Scan for the cell matching the given text and deliver its [X, Y] coordinate at center. 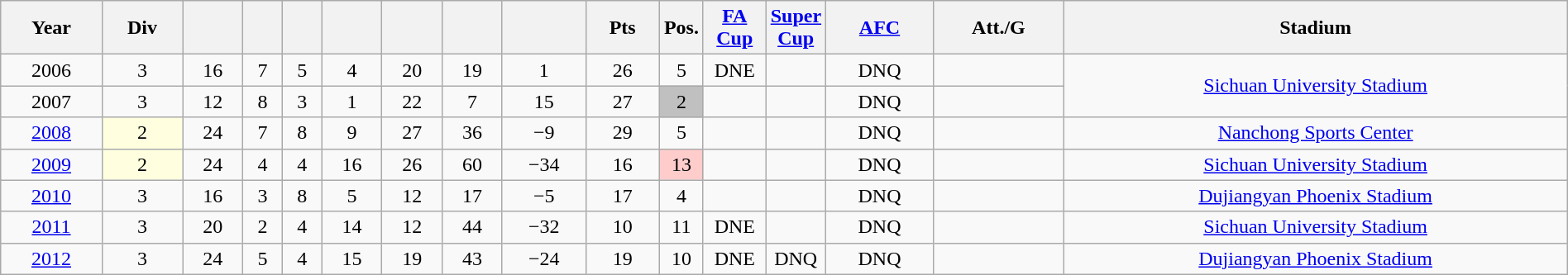
FA Cup [734, 28]
Div [142, 28]
2012 [51, 258]
−24 [544, 258]
2006 [51, 70]
Pts [622, 28]
−34 [544, 164]
Year [51, 28]
9 [352, 133]
14 [352, 227]
2009 [51, 164]
AFC [880, 28]
2007 [51, 102]
Pos. [681, 28]
−9 [544, 133]
2008 [51, 133]
Stadium [1315, 28]
Super Cup [796, 28]
22 [412, 102]
Att./G [999, 28]
44 [473, 227]
−32 [544, 227]
Nanchong Sports Center [1315, 133]
2010 [51, 196]
2011 [51, 227]
43 [473, 258]
−5 [544, 196]
29 [622, 133]
60 [473, 164]
11 [681, 227]
36 [473, 133]
13 [681, 164]
